Search for the cell housing the specified text and yield its (X, Y) center coordinate. 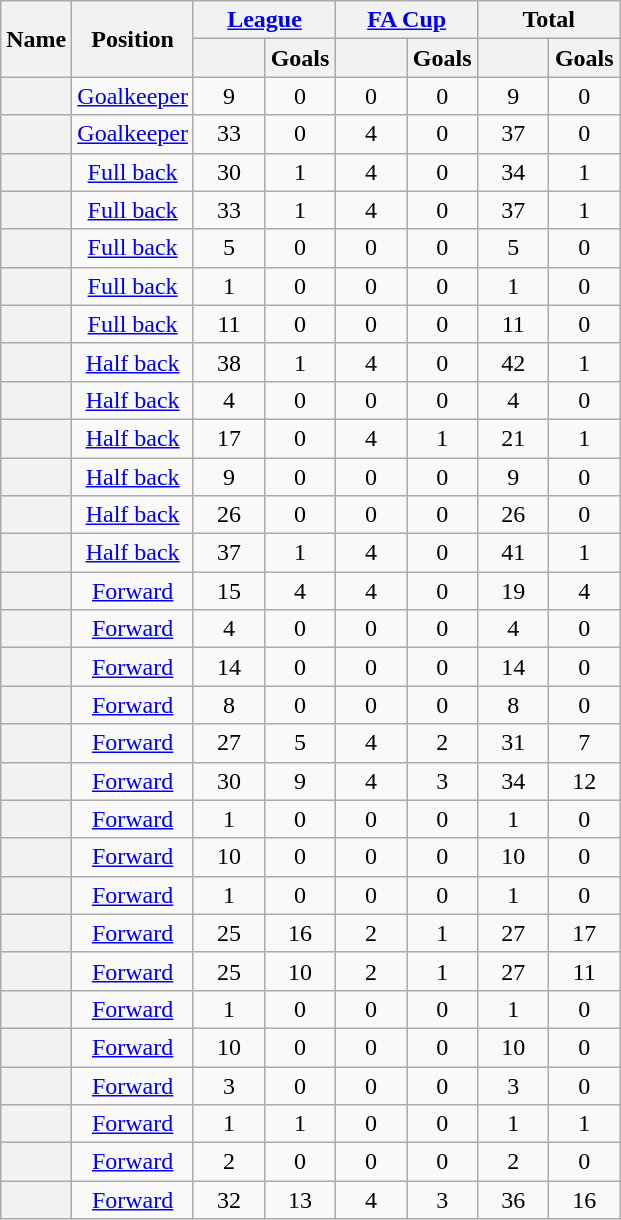
42 (514, 362)
31 (514, 743)
Total (549, 20)
38 (228, 362)
7 (584, 743)
League (264, 20)
36 (514, 1200)
41 (514, 553)
21 (514, 438)
Position (133, 39)
19 (514, 591)
FA Cup (407, 20)
32 (228, 1200)
15 (228, 591)
12 (584, 781)
Name (36, 39)
13 (300, 1200)
